Return the (x, y) coordinate for the center point of the cell that contains the specified text.  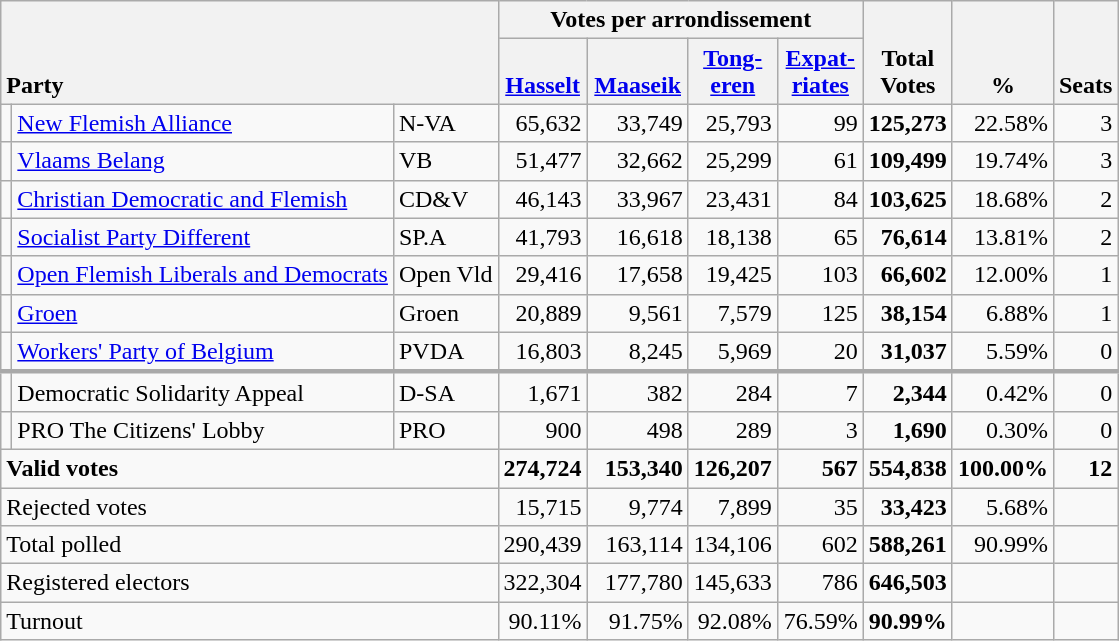
Total Votes (908, 52)
163,114 (638, 545)
Vlaams Belang (203, 161)
13.81% (1002, 237)
Democratic Solidarity Appeal (203, 392)
20,889 (542, 313)
33,967 (638, 199)
PVDA (446, 352)
126,207 (732, 468)
15,715 (542, 507)
20 (820, 352)
5.59% (1002, 352)
Expat- riates (820, 72)
SP.A (446, 237)
84 (820, 199)
290,439 (542, 545)
153,340 (638, 468)
1,690 (908, 430)
786 (820, 583)
23,431 (732, 199)
322,304 (542, 583)
Open Vld (446, 275)
8,245 (638, 352)
Total polled (250, 545)
92.08% (732, 621)
0.42% (1002, 392)
284 (732, 392)
5,969 (732, 352)
31,037 (908, 352)
5.68% (1002, 507)
90.11% (542, 621)
103,625 (908, 199)
Hasselt (542, 72)
New Flemish Alliance (203, 123)
N-VA (446, 123)
588,261 (908, 545)
134,106 (732, 545)
17,658 (638, 275)
76.59% (820, 621)
Maaseik (638, 72)
145,633 (732, 583)
125 (820, 313)
65 (820, 237)
Christian Democratic and Flemish (203, 199)
51,477 (542, 161)
61 (820, 161)
16,803 (542, 352)
Open Flemish Liberals and Democrats (203, 275)
2,344 (908, 392)
7,899 (732, 507)
1,671 (542, 392)
Rejected votes (250, 507)
12 (1085, 468)
33,423 (908, 507)
0.30% (1002, 430)
Workers' Party of Belgium (203, 352)
289 (732, 430)
554,838 (908, 468)
Seats (1085, 52)
103 (820, 275)
PRO (446, 430)
100.00% (1002, 468)
12.00% (1002, 275)
602 (820, 545)
91.75% (638, 621)
Party (250, 52)
Socialist Party Different (203, 237)
646,503 (908, 583)
567 (820, 468)
29,416 (542, 275)
9,774 (638, 507)
25,299 (732, 161)
109,499 (908, 161)
16,618 (638, 237)
177,780 (638, 583)
18,138 (732, 237)
18.68% (1002, 199)
CD&V (446, 199)
PRO The Citizens' Lobby (203, 430)
38,154 (908, 313)
25,793 (732, 123)
9,561 (638, 313)
99 (820, 123)
274,724 (542, 468)
32,662 (638, 161)
Registered electors (250, 583)
66,602 (908, 275)
65,632 (542, 123)
Tong- eren (732, 72)
33,749 (638, 123)
382 (638, 392)
900 (542, 430)
19,425 (732, 275)
46,143 (542, 199)
Valid votes (250, 468)
22.58% (1002, 123)
7 (820, 392)
% (1002, 52)
125,273 (908, 123)
D-SA (446, 392)
Turnout (250, 621)
498 (638, 430)
76,614 (908, 237)
6.88% (1002, 313)
35 (820, 507)
41,793 (542, 237)
VB (446, 161)
Votes per arrondissement (680, 20)
19.74% (1002, 161)
7,579 (732, 313)
